Detect which cell encompasses the target text, then output its [X, Y] center coordinate. 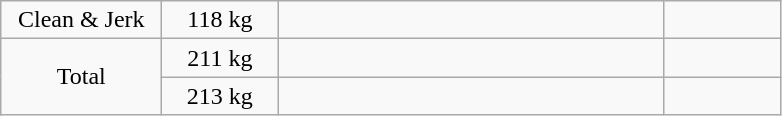
Clean & Jerk [82, 20]
118 kg [220, 20]
211 kg [220, 58]
Total [82, 77]
213 kg [220, 96]
